Determine the [X, Y] coordinate at the center of the cell enclosing the given text.  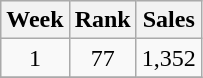
Week [35, 20]
Rank [102, 20]
77 [102, 58]
1,352 [168, 58]
1 [35, 58]
Sales [168, 20]
